Locate the cell with the specified text and output its (x, y) center coordinate. 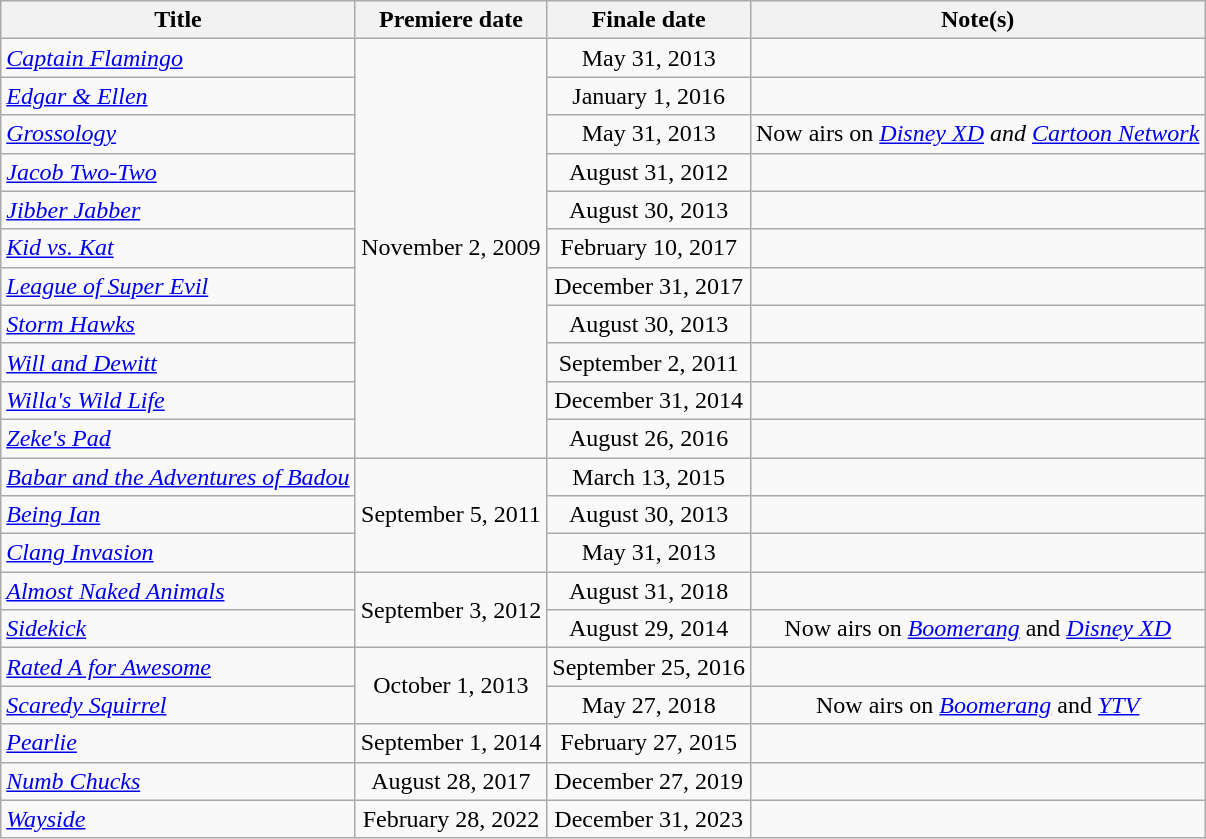
August 31, 2018 (649, 591)
January 1, 2016 (649, 96)
Scaredy Squirrel (178, 705)
Pearlie (178, 743)
May 27, 2018 (649, 705)
Rated A for Awesome (178, 667)
September 5, 2011 (451, 515)
Will and Dewitt (178, 362)
Title (178, 20)
February 10, 2017 (649, 248)
Note(s) (977, 20)
Willa's Wild Life (178, 400)
August 28, 2017 (451, 781)
December 31, 2014 (649, 400)
League of Super Evil (178, 286)
August 29, 2014 (649, 629)
Now airs on Boomerang and Disney XD (977, 629)
Now airs on Disney XD and Cartoon Network (977, 134)
October 1, 2013 (451, 686)
September 1, 2014 (451, 743)
Sidekick (178, 629)
September 25, 2016 (649, 667)
Kid vs. Kat (178, 248)
December 31, 2023 (649, 819)
November 2, 2009 (451, 248)
September 3, 2012 (451, 610)
August 26, 2016 (649, 438)
September 2, 2011 (649, 362)
Edgar & Ellen (178, 96)
Numb Chucks (178, 781)
Jacob Two-Two (178, 172)
August 31, 2012 (649, 172)
Captain Flamingo (178, 58)
Being Ian (178, 515)
Now airs on Boomerang and YTV (977, 705)
Storm Hawks (178, 324)
Babar and the Adventures of Badou (178, 477)
February 28, 2022 (451, 819)
Wayside (178, 819)
Zeke's Pad (178, 438)
Almost Naked Animals (178, 591)
Clang Invasion (178, 553)
Grossology (178, 134)
Jibber Jabber (178, 210)
December 31, 2017 (649, 286)
February 27, 2015 (649, 743)
December 27, 2019 (649, 781)
Premiere date (451, 20)
March 13, 2015 (649, 477)
Finale date (649, 20)
